Output the (x, y) coordinate of the center of the cell containing the given text.  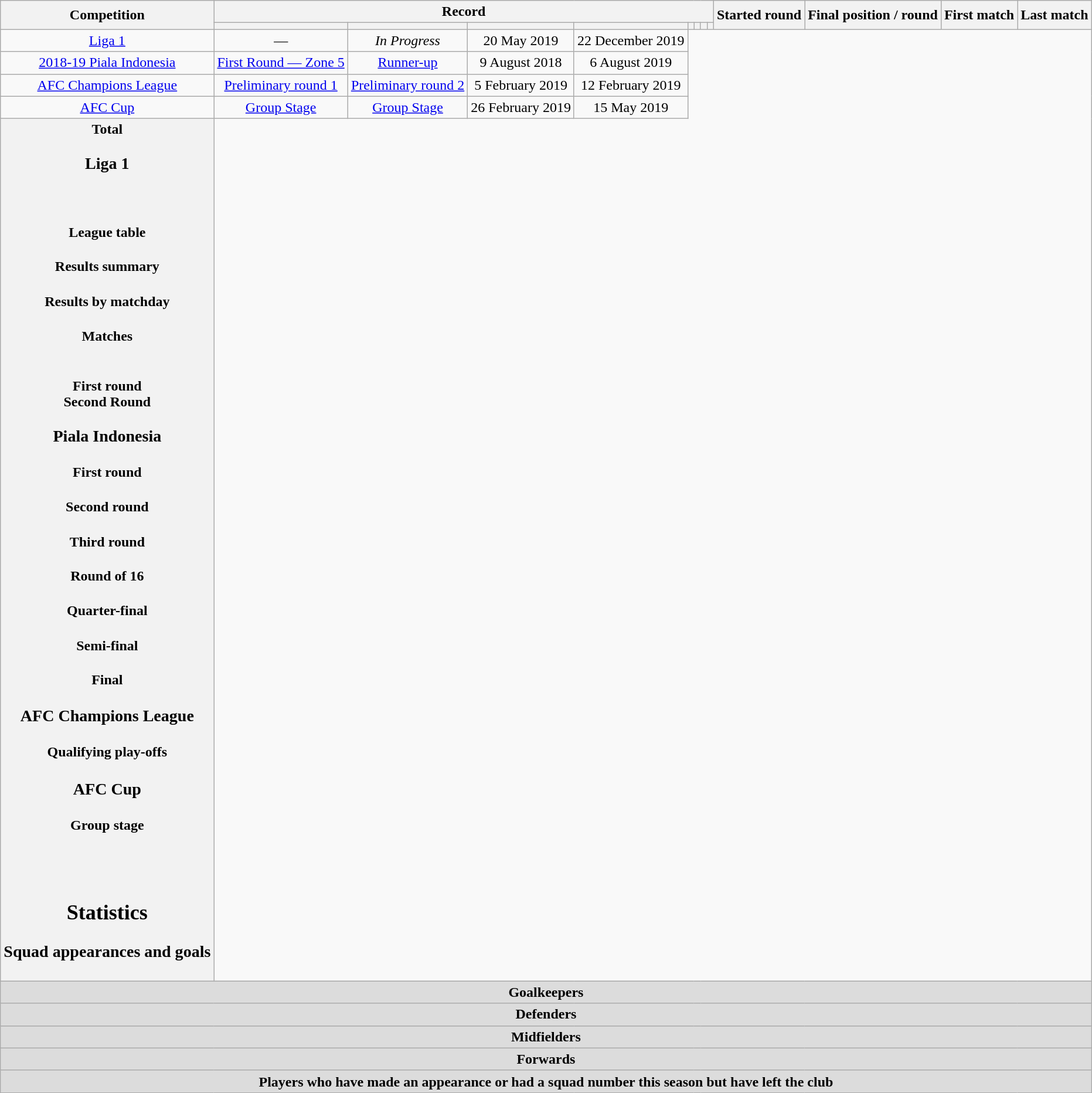
— (281, 40)
2018-19 Piala Indonesia (107, 63)
Players who have made an appearance or had a squad number this season but have left the club (546, 1081)
First Round — Zone 5 (281, 63)
Liga 1 (107, 40)
Started round (758, 15)
Defenders (546, 1014)
Preliminary round 2 (407, 85)
AFC Champions League (107, 85)
Preliminary round 1 (281, 85)
Midfielders (546, 1037)
First match (979, 15)
In Progress (407, 40)
26 February 2019 (521, 107)
Last match (1054, 15)
5 February 2019 (521, 85)
22 December 2019 (631, 40)
Goalkeepers (546, 992)
Competition (107, 15)
20 May 2019 (521, 40)
Record (464, 12)
Forwards (546, 1059)
9 August 2018 (521, 63)
15 May 2019 (631, 107)
6 August 2019 (631, 63)
Final position / round (873, 15)
Runner-up (407, 63)
AFC Cup (107, 107)
12 February 2019 (631, 85)
